Detect which cell encompasses the target text, then output its [X, Y] center coordinate. 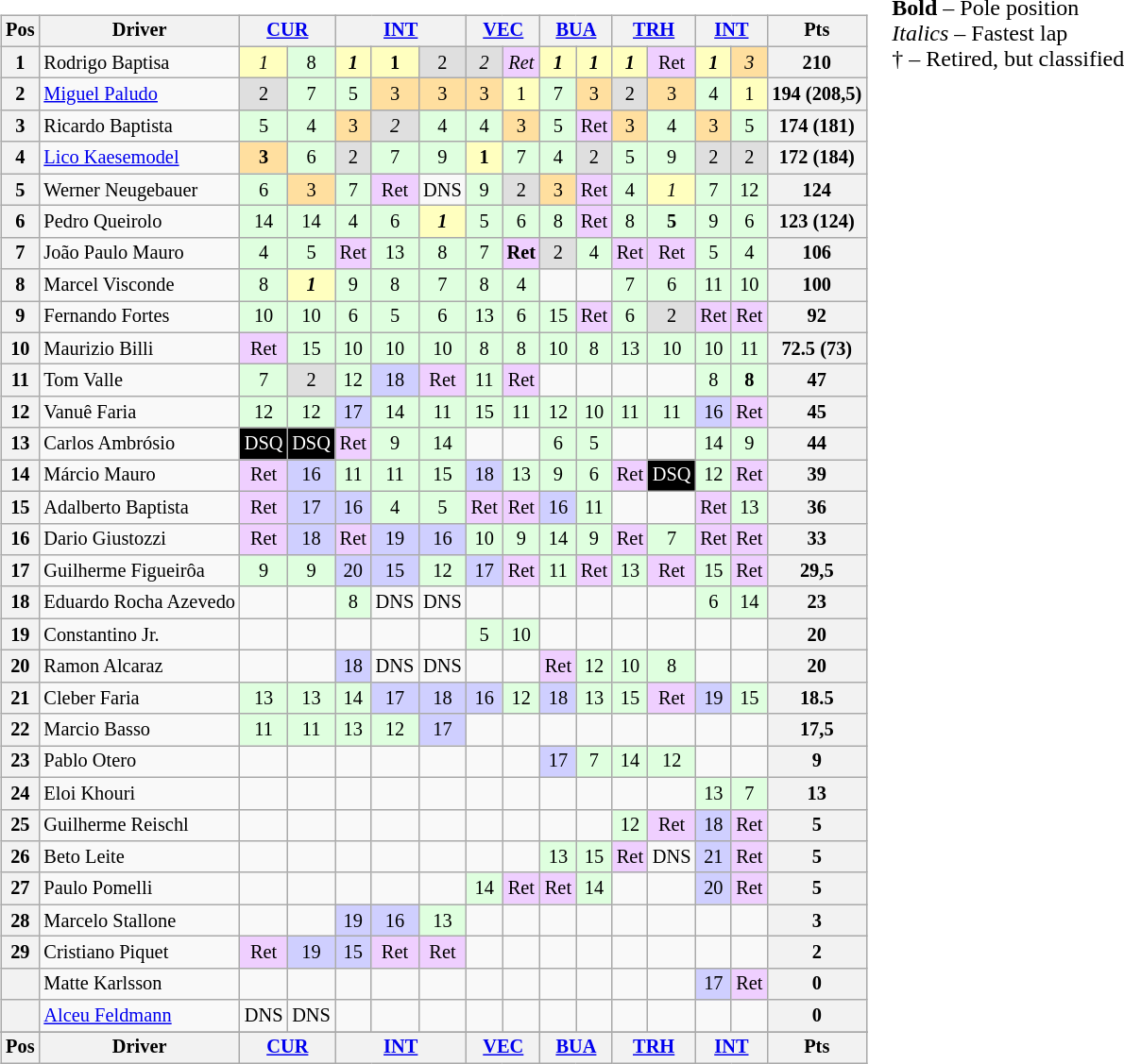
174 (181) [816, 127]
Alceu Feldmann [139, 1016]
210 [816, 62]
Miguel Paludo [139, 94]
Werner Neugebauer [139, 190]
172 (184) [816, 158]
26 [20, 857]
29 [20, 953]
Dario Giustozzi [139, 539]
João Paulo Mauro [139, 253]
Paulo Pomelli [139, 888]
22 [20, 730]
Rodrigo Baptisa [139, 62]
Marcio Basso [139, 730]
27 [20, 888]
123 (124) [816, 222]
Vanuê Faria [139, 413]
Pedro Queirolo [139, 222]
Matte Karlsson [139, 984]
29,5 [816, 571]
194 (208,5) [816, 94]
Ricardo Baptista [139, 127]
Adalberto Baptista [139, 507]
33 [816, 539]
Tom Valle [139, 380]
72.5 (73) [816, 348]
45 [816, 413]
Fernando Fortes [139, 317]
24 [20, 793]
Constantino Jr. [139, 634]
Cristiano Piquet [139, 953]
Carlos Ambrósio [139, 444]
Marcel Visconde [139, 285]
Maurizio Billi [139, 348]
39 [816, 476]
Cleber Faria [139, 698]
Eloi Khouri [139, 793]
124 [816, 190]
Eduardo Rocha Azevedo [139, 602]
25 [20, 825]
92 [816, 317]
Beto Leite [139, 857]
36 [816, 507]
Ramon Alcaraz [139, 667]
Lico Kaesemodel [139, 158]
Guilherme Reischl [139, 825]
Marcelo Stallone [139, 920]
28 [20, 920]
17,5 [816, 730]
44 [816, 444]
100 [816, 285]
18.5 [816, 698]
Guilherme Figueirôa [139, 571]
Pablo Otero [139, 762]
47 [816, 380]
Márcio Mauro [139, 476]
106 [816, 253]
